Return the [X, Y] coordinate for the center point of the cell that contains the specified text.  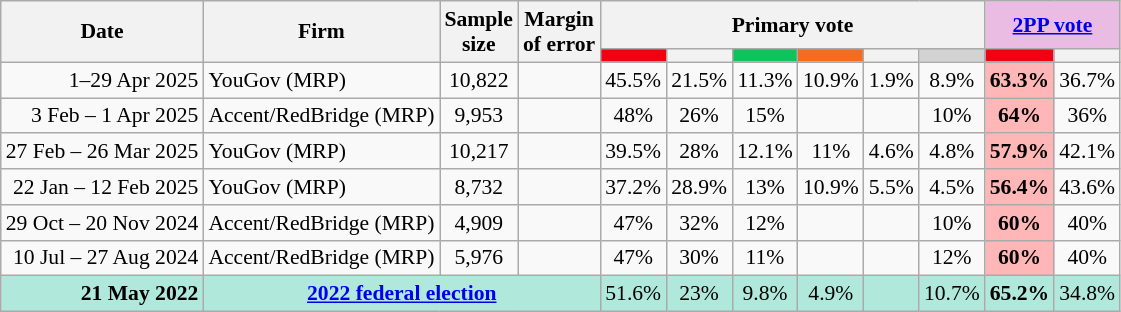
21.5% [699, 80]
42.1% [1087, 152]
1–29 Apr 2025 [102, 80]
48% [633, 116]
43.6% [1087, 187]
5,976 [479, 258]
64% [1020, 116]
10,217 [479, 152]
Samplesize [479, 32]
12.1% [765, 152]
8,732 [479, 187]
51.6% [633, 294]
9,953 [479, 116]
34.8% [1087, 294]
63.3% [1020, 80]
28.9% [699, 187]
Firm [321, 32]
10.7% [952, 294]
39.5% [633, 152]
36.7% [1087, 80]
10 Jul – 27 Aug 2024 [102, 258]
13% [765, 187]
56.4% [1020, 187]
Marginof error [559, 32]
29 Oct – 20 Nov 2024 [102, 223]
2022 federal election [402, 294]
4.8% [952, 152]
32% [699, 223]
22 Jan – 12 Feb 2025 [102, 187]
23% [699, 294]
4,909 [479, 223]
37.2% [633, 187]
27 Feb – 26 Mar 2025 [102, 152]
65.2% [1020, 294]
4.6% [892, 152]
26% [699, 116]
5.5% [892, 187]
Date [102, 32]
15% [765, 116]
2PP vote [1052, 25]
36% [1087, 116]
8.9% [952, 80]
3 Feb – 1 Apr 2025 [102, 116]
4.9% [831, 294]
11.3% [765, 80]
45.5% [633, 80]
21 May 2022 [102, 294]
10,822 [479, 80]
Primary vote [792, 25]
57.9% [1020, 152]
9.8% [765, 294]
30% [699, 258]
1.9% [892, 80]
4.5% [952, 187]
28% [699, 152]
